Determine the [X, Y] coordinate at the center of the cell enclosing the given text.  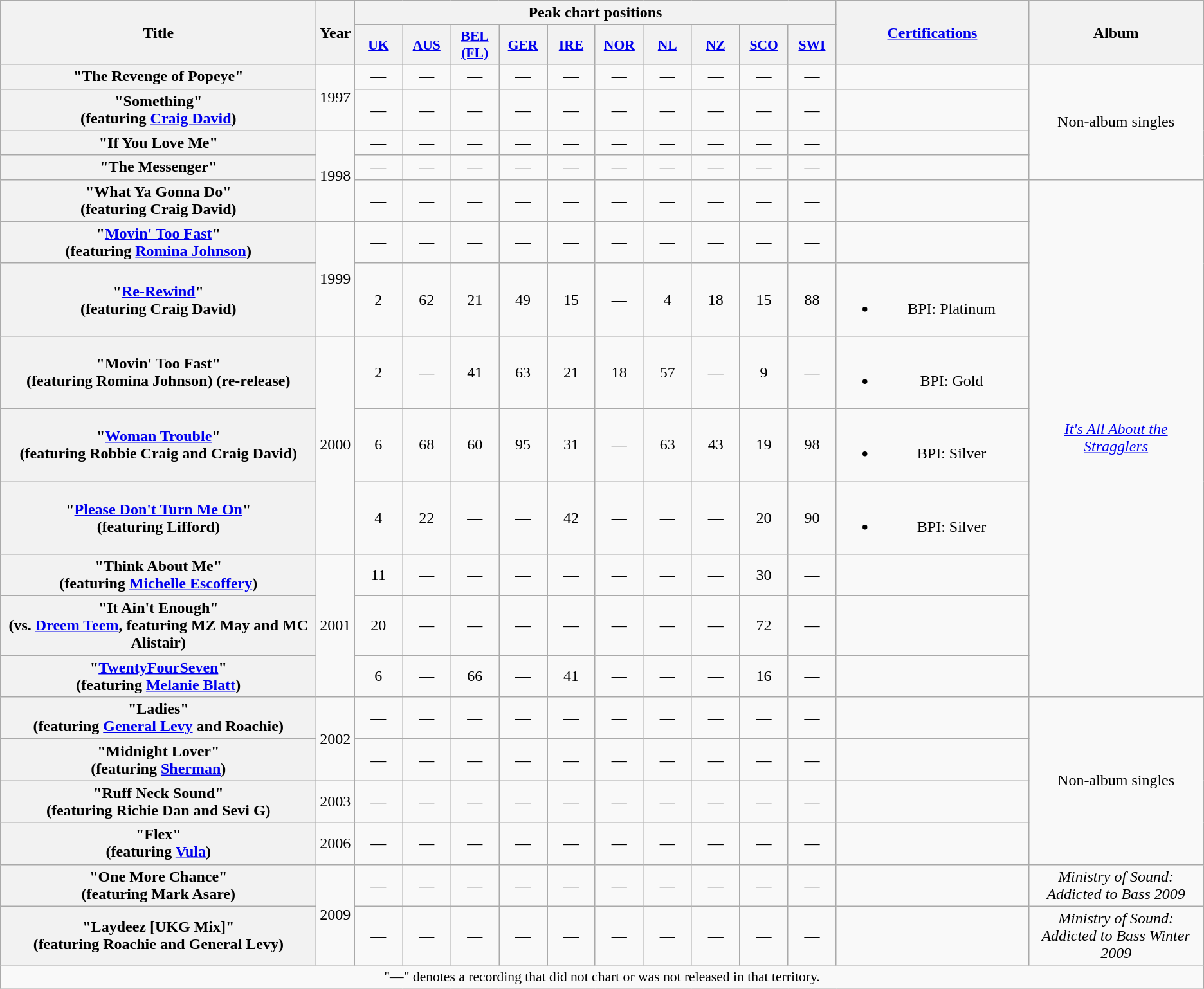
"Movin' Too Fast"(featuring Romina Johnson) (re-release) [158, 372]
SWI [812, 45]
IRE [571, 45]
1998 [336, 176]
"It Ain't Enough"(vs. Dreem Teem, featuring MZ May and MC Alistair) [158, 626]
Year [336, 32]
1997 [336, 98]
"Movin' Too Fast"(featuring Romina Johnson) [158, 242]
"Flex"(featuring Vula) [158, 844]
57 [668, 372]
11 [378, 575]
30 [764, 575]
"The Revenge of Popeye" [158, 77]
AUS [427, 45]
BPI: Platinum [933, 300]
NOR [619, 45]
95 [524, 445]
"Re-Rewind"(featuring Craig David) [158, 300]
42 [571, 517]
"Think About Me"(featuring Michelle Escoffery) [158, 575]
It's All About the Stragglers [1116, 439]
"Midnight Lover"(featuring Sherman) [158, 760]
62 [427, 300]
2001 [336, 626]
"One More Chance"(featuring Mark Asare) [158, 885]
2003 [336, 801]
"TwentyFourSeven"(featuring Melanie Blatt) [158, 676]
Album [1116, 32]
"What Ya Gonna Do"(featuring Craig David) [158, 201]
19 [764, 445]
88 [812, 300]
UK [378, 45]
GER [524, 45]
NL [668, 45]
2009 [336, 914]
Title [158, 32]
49 [524, 300]
"Something"(featuring Craig David) [158, 109]
9 [764, 372]
72 [764, 626]
98 [812, 445]
SCO [764, 45]
"Woman Trouble"(featuring Robbie Craig and Craig David) [158, 445]
2006 [336, 844]
NZ [715, 45]
BPI: Gold [933, 372]
"Ruff Neck Sound"(featuring Richie Dan and Sevi G) [158, 801]
"Ladies"(featuring General Levy and Roachie) [158, 718]
2002 [336, 739]
"If You Love Me" [158, 143]
"Please Don't Turn Me On"(featuring Lifford) [158, 517]
68 [427, 445]
31 [571, 445]
43 [715, 445]
"The Messenger" [158, 167]
60 [475, 445]
90 [812, 517]
16 [764, 676]
2000 [336, 445]
"—" denotes a recording that did not chart or was not released in that territory. [602, 977]
1999 [336, 278]
66 [475, 676]
22 [427, 517]
Ministry of Sound: Addicted to Bass 2009 [1116, 885]
Ministry of Sound: Addicted to Bass Winter 2009 [1116, 936]
BEL(FL) [475, 45]
Certifications [933, 32]
"Laydeez [UKG Mix]"(featuring Roachie and General Levy) [158, 936]
Peak chart positions [596, 13]
